Search for the cell housing the specified text and yield its [x, y] center coordinate. 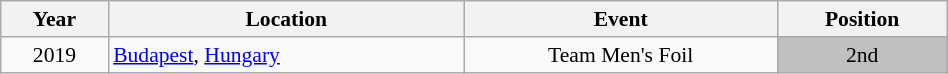
Budapest, Hungary [286, 55]
Year [54, 19]
2019 [54, 55]
Position [862, 19]
2nd [862, 55]
Location [286, 19]
Team Men's Foil [620, 55]
Event [620, 19]
